Identify which cell holds the provided text, then report its (X, Y) central coordinate. 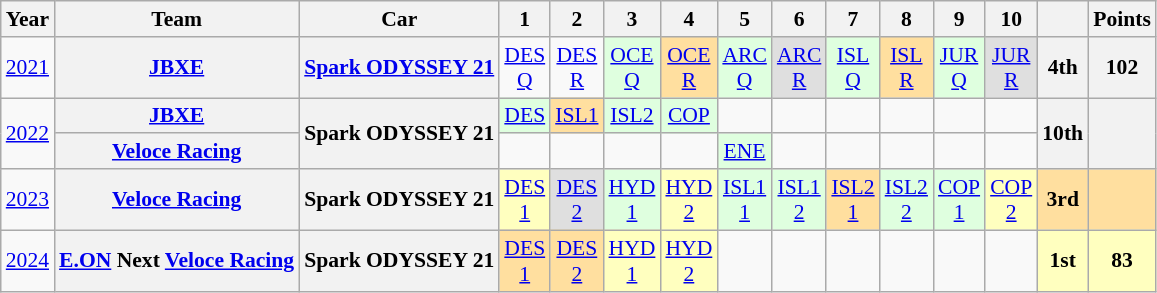
DES (524, 116)
ISL22 (906, 200)
ARCR (800, 68)
ARCQ (744, 68)
COP1 (959, 200)
4 (688, 19)
1 (524, 19)
3 (632, 19)
1st (1062, 260)
83 (1122, 260)
10th (1062, 134)
7 (852, 19)
DESQ (524, 68)
OCER (688, 68)
ISL1 (576, 116)
5 (744, 19)
2024 (28, 260)
10 (1011, 19)
6 (800, 19)
ISL11 (744, 200)
COP2 (1011, 200)
ENE (744, 152)
2023 (28, 200)
Points (1122, 19)
8 (906, 19)
ISL21 (852, 200)
ISL12 (800, 200)
DESR (576, 68)
COP (688, 116)
ISLQ (852, 68)
4th (1062, 68)
ISL2 (632, 116)
2022 (28, 134)
3rd (1062, 200)
2021 (28, 68)
OCEQ (632, 68)
102 (1122, 68)
2 (576, 19)
Car (399, 19)
JURQ (959, 68)
ISLR (906, 68)
9 (959, 19)
JURR (1011, 68)
Team (176, 19)
E.ON Next Veloce Racing (176, 260)
Year (28, 19)
